Scan for the cell matching the given text and deliver its [X, Y] coordinate at center. 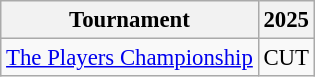
2025 [286, 20]
Tournament [130, 20]
The Players Championship [130, 58]
CUT [286, 58]
